Extract the [x, y] coordinate from the center of the cell holding the provided text.  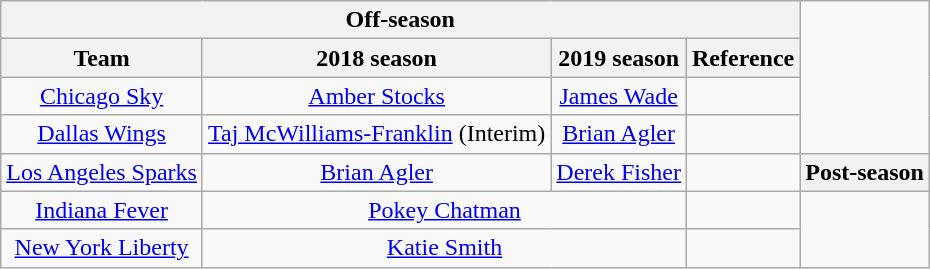
Off-season [400, 20]
James Wade [619, 96]
Taj McWilliams-Franklin (Interim) [376, 134]
Pokey Chatman [444, 210]
2019 season [619, 58]
Amber Stocks [376, 96]
Team [102, 58]
Derek Fisher [619, 172]
Indiana Fever [102, 210]
New York Liberty [102, 248]
Reference [744, 58]
Chicago Sky [102, 96]
Katie Smith [444, 248]
Post-season [865, 172]
2018 season [376, 58]
Los Angeles Sparks [102, 172]
Dallas Wings [102, 134]
